Return the [x, y] coordinate for the center point of the cell that contains the specified text.  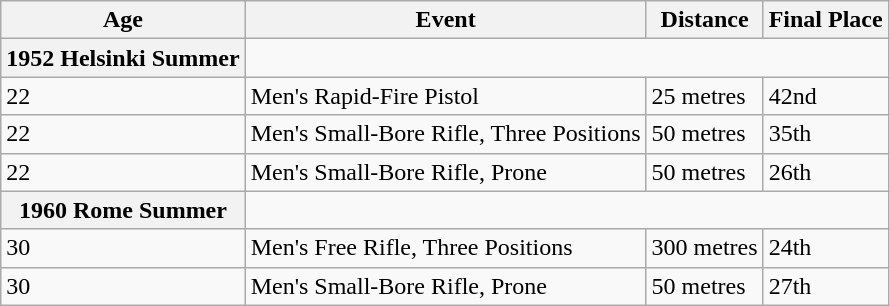
35th [826, 134]
Final Place [826, 20]
27th [826, 286]
Distance [704, 20]
1960 Rome Summer [123, 210]
Men's Free Rifle, Three Positions [446, 248]
25 metres [704, 96]
24th [826, 248]
Men's Small-Bore Rifle, Three Positions [446, 134]
Men's Rapid-Fire Pistol [446, 96]
42nd [826, 96]
1952 Helsinki Summer [123, 58]
26th [826, 172]
300 metres [704, 248]
Event [446, 20]
Age [123, 20]
